Scan for the cell matching the given text and deliver its [X, Y] coordinate at center. 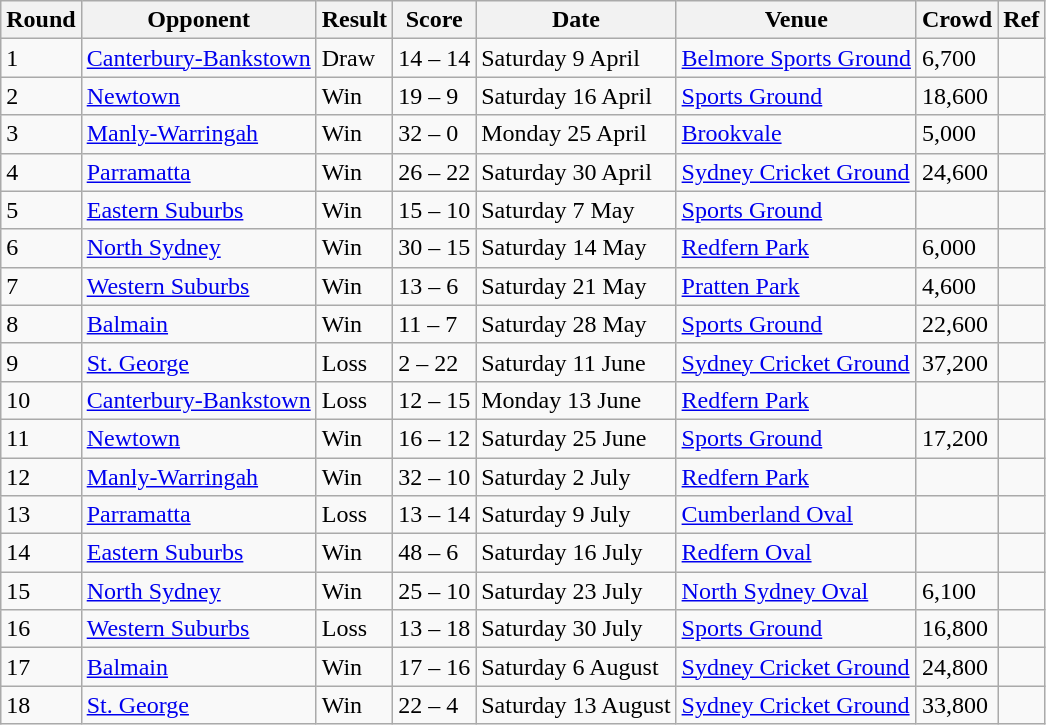
26 – 22 [434, 172]
Saturday 2 July [576, 477]
Round [41, 20]
Draw [354, 58]
24,800 [956, 667]
17 – 16 [434, 667]
Saturday 16 April [576, 96]
15 – 10 [434, 210]
13 – 14 [434, 515]
4,600 [956, 286]
Monday 25 April [576, 134]
Ref [1022, 20]
15 [41, 591]
6 [41, 248]
Venue [796, 20]
Redfern Oval [796, 553]
33,800 [956, 705]
18,600 [956, 96]
32 – 10 [434, 477]
Monday 13 June [576, 400]
13 – 6 [434, 286]
5 [41, 210]
Belmore Sports Ground [796, 58]
11 – 7 [434, 324]
Saturday 21 May [576, 286]
30 – 15 [434, 248]
13 – 18 [434, 629]
19 – 9 [434, 96]
9 [41, 362]
37,200 [956, 362]
14 – 14 [434, 58]
22,600 [956, 324]
10 [41, 400]
16 – 12 [434, 438]
2 – 22 [434, 362]
Saturday 30 April [576, 172]
Saturday 7 May [576, 210]
North Sydney Oval [796, 591]
Saturday 16 July [576, 553]
Saturday 9 April [576, 58]
25 – 10 [434, 591]
17,200 [956, 438]
Opponent [198, 20]
Date [576, 20]
14 [41, 553]
24,600 [956, 172]
1 [41, 58]
Saturday 14 May [576, 248]
2 [41, 96]
16,800 [956, 629]
11 [41, 438]
7 [41, 286]
Brookvale [796, 134]
12 [41, 477]
13 [41, 515]
4 [41, 172]
16 [41, 629]
Score [434, 20]
5,000 [956, 134]
32 – 0 [434, 134]
Cumberland Oval [796, 515]
17 [41, 667]
Saturday 9 July [576, 515]
18 [41, 705]
22 – 4 [434, 705]
48 – 6 [434, 553]
Saturday 28 May [576, 324]
6,100 [956, 591]
Saturday 13 August [576, 705]
12 – 15 [434, 400]
Pratten Park [796, 286]
Saturday 30 July [576, 629]
Crowd [956, 20]
Saturday 6 August [576, 667]
Saturday 23 July [576, 591]
Saturday 11 June [576, 362]
3 [41, 134]
6,000 [956, 248]
Saturday 25 June [576, 438]
8 [41, 324]
6,700 [956, 58]
Result [354, 20]
